Return the [x, y] coordinate for the center point of the cell that contains the specified text.  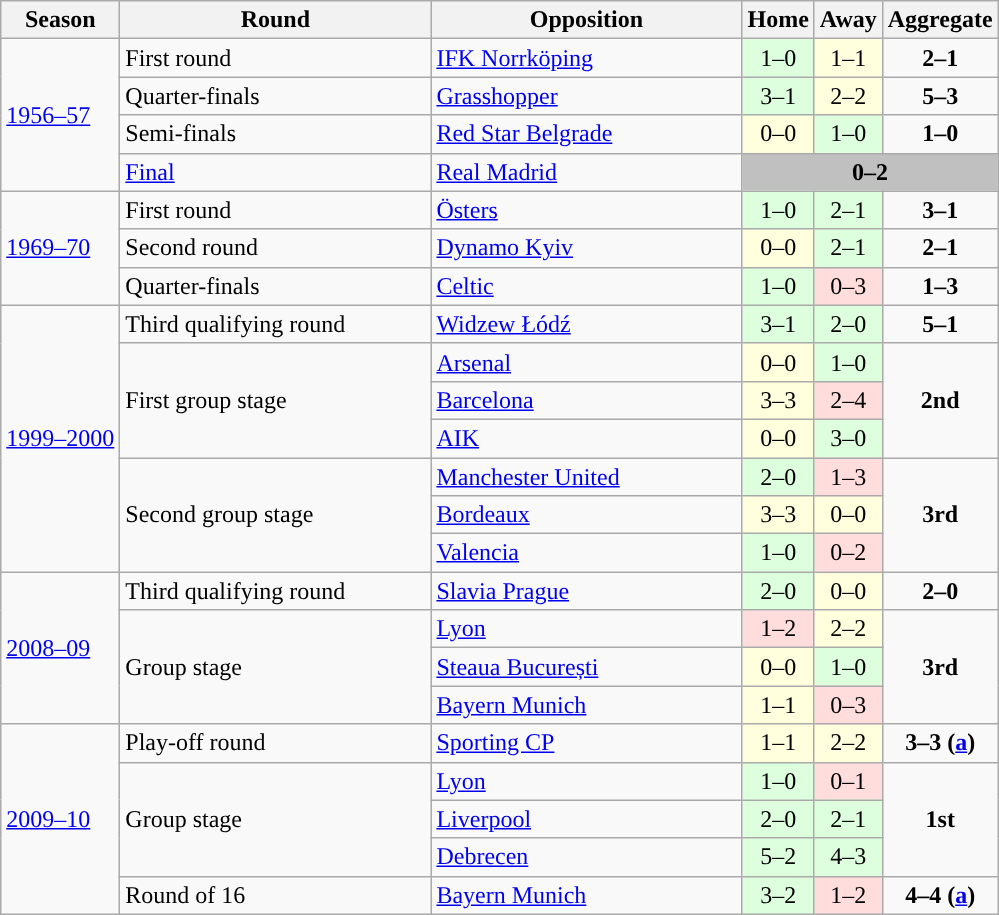
3–0 [848, 438]
0–1 [848, 781]
Round of 16 [276, 895]
Arsenal [586, 362]
First group stage [276, 400]
4–4 (a) [940, 895]
2–4 [848, 400]
Opposition [586, 20]
Away [848, 20]
Real Madrid [586, 172]
1956–57 [60, 115]
3–2 [778, 895]
2009–10 [60, 819]
Sporting CP [586, 743]
Dynamo Kyiv [586, 248]
Grasshopper [586, 96]
Final [276, 172]
Liverpool [586, 819]
1969–70 [60, 248]
Manchester United [586, 477]
5–2 [778, 857]
1999–2000 [60, 438]
4–3 [848, 857]
Steaua București [586, 667]
Semi-finals [276, 134]
Season [60, 20]
Play-off round [276, 743]
AIK [586, 438]
Second round [276, 248]
5–3 [940, 96]
Barcelona [586, 400]
Valencia [586, 553]
5–1 [940, 324]
1st [940, 819]
Östers [586, 210]
Second group stage [276, 515]
Celtic [586, 286]
3–3 (a) [940, 743]
Home [778, 20]
Red Star Belgrade [586, 134]
Bordeaux [586, 515]
Debrecen [586, 857]
Widzew Łódź [586, 324]
Round [276, 20]
2008–09 [60, 648]
2nd [940, 400]
IFK Norrköping [586, 58]
Slavia Prague [586, 591]
Aggregate [940, 20]
